Determine the (x, y) coordinate at the center of the cell enclosing the given text.  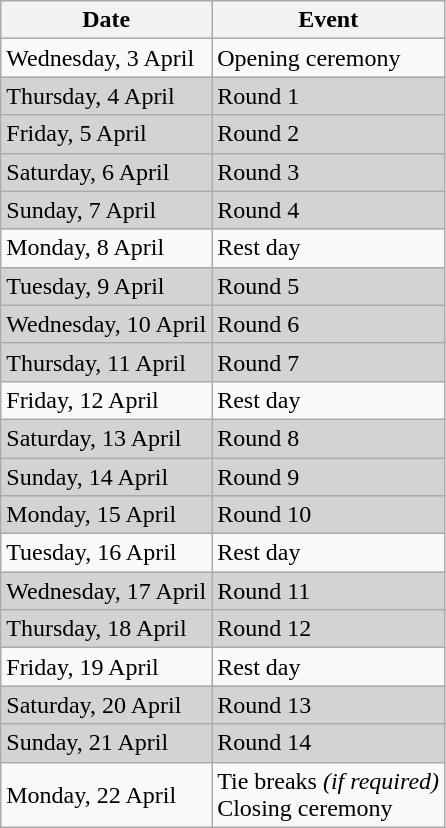
Round 7 (328, 362)
Sunday, 14 April (106, 477)
Sunday, 21 April (106, 743)
Round 2 (328, 134)
Tie breaks (if required) Closing ceremony (328, 794)
Tuesday, 16 April (106, 553)
Event (328, 20)
Saturday, 20 April (106, 705)
Wednesday, 3 April (106, 58)
Thursday, 4 April (106, 96)
Monday, 8 April (106, 248)
Thursday, 18 April (106, 629)
Friday, 19 April (106, 667)
Monday, 15 April (106, 515)
Round 6 (328, 324)
Wednesday, 10 April (106, 324)
Round 14 (328, 743)
Saturday, 13 April (106, 438)
Saturday, 6 April (106, 172)
Round 9 (328, 477)
Date (106, 20)
Round 10 (328, 515)
Tuesday, 9 April (106, 286)
Round 8 (328, 438)
Sunday, 7 April (106, 210)
Round 13 (328, 705)
Monday, 22 April (106, 794)
Friday, 5 April (106, 134)
Wednesday, 17 April (106, 591)
Friday, 12 April (106, 400)
Thursday, 11 April (106, 362)
Round 5 (328, 286)
Round 4 (328, 210)
Round 1 (328, 96)
Round 3 (328, 172)
Opening ceremony (328, 58)
Round 12 (328, 629)
Round 11 (328, 591)
